Return the [X, Y] coordinate for the center point of the cell that contains the specified text.  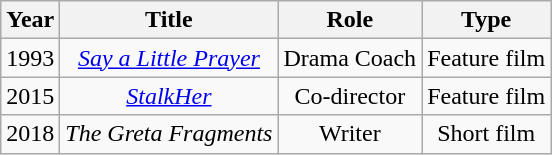
Title [169, 20]
2015 [30, 96]
Drama Coach [350, 58]
Role [350, 20]
1993 [30, 58]
Year [30, 20]
The Greta Fragments [169, 134]
Type [486, 20]
Short film [486, 134]
Co-director [350, 96]
2018 [30, 134]
StalkHer [169, 96]
Writer [350, 134]
Say a Little Prayer [169, 58]
